Capture the cell that displays the provided text and extract its (x, y) central coordinate. 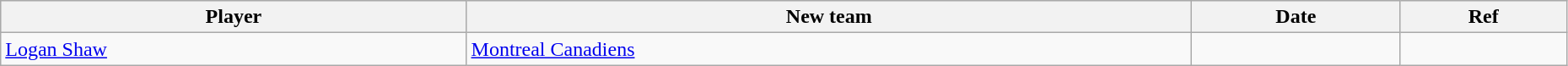
Date (1296, 17)
Ref (1483, 17)
Montreal Canadiens (829, 49)
New team (829, 17)
Player (234, 17)
Logan Shaw (234, 49)
